Pinpoint the cell where the given text exists, returning its [X, Y] midpoint coordinate. 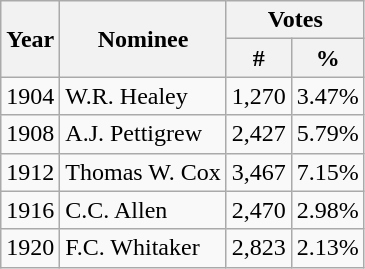
A.J. Pettigrew [143, 134]
2,470 [258, 210]
3,467 [258, 172]
F.C. Whitaker [143, 248]
7.15% [328, 172]
2.13% [328, 248]
1904 [30, 96]
Votes [295, 20]
5.79% [328, 134]
Year [30, 39]
C.C. Allen [143, 210]
1908 [30, 134]
# [258, 58]
% [328, 58]
1,270 [258, 96]
2.98% [328, 210]
Nominee [143, 39]
Thomas W. Cox [143, 172]
1920 [30, 248]
2,823 [258, 248]
1916 [30, 210]
2,427 [258, 134]
3.47% [328, 96]
1912 [30, 172]
W.R. Healey [143, 96]
